Capture the cell that displays the provided text and extract its [X, Y] central coordinate. 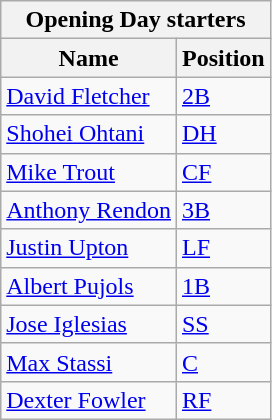
Justin Upton [89, 248]
Position [223, 58]
1B [223, 286]
C [223, 362]
CF [223, 172]
Dexter Fowler [89, 400]
SS [223, 324]
2B [223, 96]
Jose Iglesias [89, 324]
3B [223, 210]
Mike Trout [89, 172]
DH [223, 134]
David Fletcher [89, 96]
Albert Pujols [89, 286]
Max Stassi [89, 362]
Shohei Ohtani [89, 134]
Opening Day starters [136, 20]
RF [223, 400]
Anthony Rendon [89, 210]
Name [89, 58]
LF [223, 248]
